Search for the cell housing the specified text and yield its [X, Y] center coordinate. 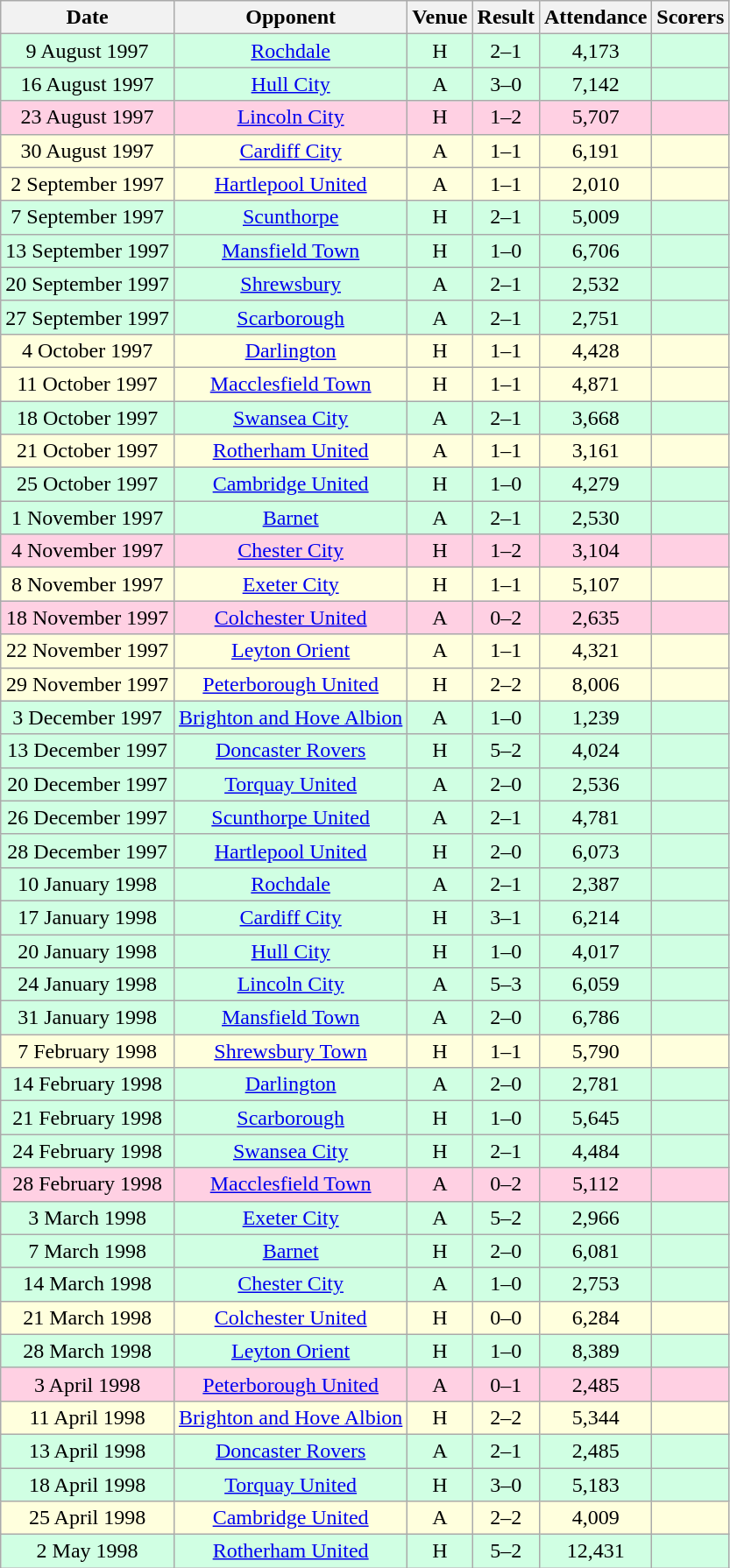
4,009 [595, 1518]
2,536 [595, 784]
11 October 1997 [88, 384]
7 September 1997 [88, 217]
14 February 1998 [88, 1084]
2 May 1998 [88, 1551]
3,161 [595, 451]
25 April 1998 [88, 1518]
30 August 1997 [88, 151]
5,344 [595, 1417]
17 January 1998 [88, 917]
2,532 [595, 284]
28 December 1997 [88, 851]
6,284 [595, 1317]
21 February 1998 [88, 1118]
4,321 [595, 651]
Venue [440, 18]
9 August 1997 [88, 51]
4,017 [595, 950]
5,009 [595, 217]
1 November 1997 [88, 518]
Attendance [595, 18]
28 February 1998 [88, 1184]
6,191 [595, 151]
31 January 1998 [88, 1018]
2,387 [595, 884]
2,751 [595, 317]
5–3 [506, 985]
2,635 [595, 618]
7 February 1998 [88, 1051]
4,428 [595, 350]
10 January 1998 [88, 884]
18 October 1997 [88, 418]
27 September 1997 [88, 317]
3,104 [595, 551]
Result [506, 18]
5,790 [595, 1051]
28 March 1998 [88, 1351]
12,431 [595, 1551]
2,781 [595, 1084]
Shrewsbury [290, 284]
7 March 1998 [88, 1251]
20 January 1998 [88, 950]
1,239 [595, 717]
5,707 [595, 117]
24 February 1998 [88, 1151]
5,183 [595, 1485]
18 November 1997 [88, 618]
3 March 1998 [88, 1218]
Scunthorpe United [290, 817]
6,214 [595, 917]
14 March 1998 [88, 1284]
8,389 [595, 1351]
7,142 [595, 84]
25 October 1997 [88, 484]
0–1 [506, 1384]
Shrewsbury Town [290, 1051]
4 October 1997 [88, 350]
2,010 [595, 184]
11 April 1998 [88, 1417]
6,081 [595, 1251]
3–1 [506, 917]
5,645 [595, 1118]
8,006 [595, 684]
23 August 1997 [88, 117]
2,530 [595, 518]
6,073 [595, 851]
4,871 [595, 384]
2 September 1997 [88, 184]
29 November 1997 [88, 684]
16 August 1997 [88, 84]
20 September 1997 [88, 284]
4,024 [595, 751]
13 December 1997 [88, 751]
4 November 1997 [88, 551]
Scunthorpe [290, 217]
6,786 [595, 1018]
Opponent [290, 18]
13 September 1997 [88, 251]
24 January 1998 [88, 985]
4,781 [595, 817]
4,279 [595, 484]
Scorers [691, 18]
3 April 1998 [88, 1384]
2,753 [595, 1284]
21 October 1997 [88, 451]
26 December 1997 [88, 817]
5,112 [595, 1184]
Date [88, 18]
5,107 [595, 584]
0–0 [506, 1317]
8 November 1997 [88, 584]
13 April 1998 [88, 1451]
22 November 1997 [88, 651]
6,706 [595, 251]
21 March 1998 [88, 1317]
18 April 1998 [88, 1485]
6,059 [595, 985]
4,173 [595, 51]
3,668 [595, 418]
2,966 [595, 1218]
3 December 1997 [88, 717]
20 December 1997 [88, 784]
4,484 [595, 1151]
